For the text-containing cell, return its midpoint in (x, y) coordinate format. 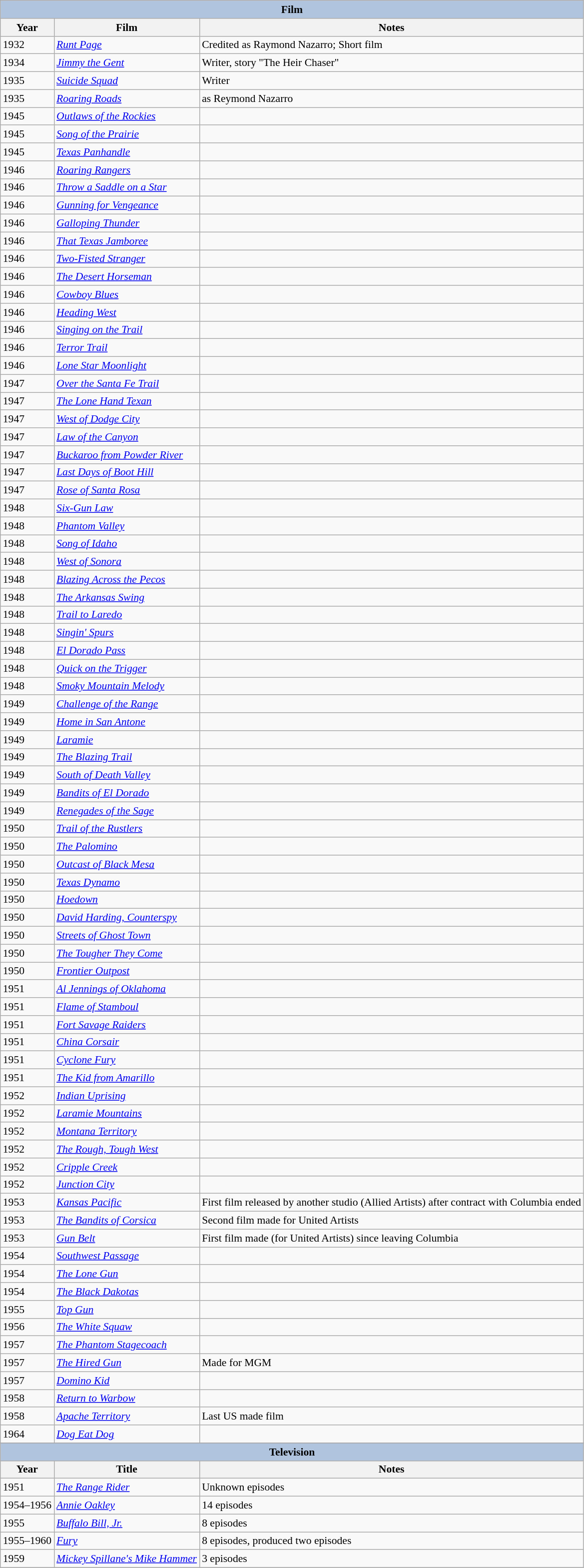
Roaring Rangers (127, 170)
Galloping Thunder (127, 223)
That Texas Jamboree (127, 241)
Writer, story "The Heir Chaser" (392, 63)
1934 (27, 63)
Return to Warbow (127, 1399)
Flame of Stamboul (127, 1007)
Trail of the Rustlers (127, 829)
Writer (392, 81)
1955–1960 (27, 1541)
Fort Savage Raiders (127, 1025)
The Arkansas Swing (127, 597)
Runt Page (127, 45)
Trail to Laredo (127, 615)
Song of Idaho (127, 544)
8 episodes (392, 1523)
First film made (for United Artists) since leaving Columbia (392, 1238)
Two-Fisted Stranger (127, 259)
The Tougher They Come (127, 953)
Last Days of Boot Hill (127, 472)
Texas Dynamo (127, 882)
West of Sonora (127, 562)
Roaring Roads (127, 98)
Rose of Santa Rosa (127, 490)
Gunning for Vengeance (127, 205)
Hoedown (127, 900)
Second film made for United Artists (392, 1221)
Song of the Prairie (127, 134)
Heading West (127, 312)
Last US made film (392, 1417)
1964 (27, 1434)
Junction City (127, 1185)
Lone Star Moonlight (127, 366)
Cripple Creek (127, 1167)
Quick on the Trigger (127, 668)
Kansas Pacific (127, 1203)
The Blazing Trail (127, 757)
Al Jennings of Oklahoma (127, 989)
8 episodes, produced two episodes (392, 1541)
South of Death Valley (127, 775)
Cowboy Blues (127, 294)
3 episodes (392, 1559)
Singing on the Trail (127, 330)
Southwest Passage (127, 1256)
Smoky Mountain Melody (127, 686)
Texas Panhandle (127, 152)
Mickey Spillane's Mike Hammer (127, 1559)
West of Dodge City (127, 419)
Cyclone Fury (127, 1060)
China Corsair (127, 1042)
The Black Dakotas (127, 1292)
The Rough, Tough West (127, 1149)
The Bandits of Corsica (127, 1221)
El Dorado Pass (127, 651)
Outlaws of the Rockies (127, 116)
Top Gun (127, 1310)
Outcast of Black Mesa (127, 864)
Bandits of El Dorado (127, 793)
The Kid from Amarillo (127, 1078)
Television (292, 1452)
Dog Eat Dog (127, 1434)
Gun Belt (127, 1238)
1956 (27, 1327)
Throw a Saddle on a Star (127, 187)
14 episodes (392, 1506)
Buckaroo from Powder River (127, 455)
Laramie (127, 740)
Montana Territory (127, 1132)
Singin' Spurs (127, 633)
Over the Santa Fe Trail (127, 383)
The Palomino (127, 847)
Fury (127, 1541)
Challenge of the Range (127, 704)
Title (127, 1470)
Blazing Across the Pecos (127, 579)
Phantom Valley (127, 526)
Credited as Raymond Nazarro; Short film (392, 45)
The Hired Gun (127, 1363)
The Phantom Stagecoach (127, 1345)
Unknown episodes (392, 1488)
David Harding, Counterspy (127, 918)
Made for MGM (392, 1363)
Terror Trail (127, 348)
Apache Territory (127, 1417)
1932 (27, 45)
Laramie Mountains (127, 1114)
Jimmy the Gent (127, 63)
as Reymond Nazarro (392, 98)
Home in San Antone (127, 722)
The Range Rider (127, 1488)
Renegades of the Sage (127, 811)
Buffalo Bill, Jr. (127, 1523)
1954–1956 (27, 1506)
1959 (27, 1559)
Six-Gun Law (127, 508)
Domino Kid (127, 1381)
Law of the Canyon (127, 437)
The White Squaw (127, 1327)
The Desert Horseman (127, 277)
Frontier Outpost (127, 971)
Streets of Ghost Town (127, 936)
Annie Oakley (127, 1506)
Suicide Squad (127, 81)
The Lone Hand Texan (127, 401)
First film released by another studio (Allied Artists) after contract with Columbia ended (392, 1203)
Indian Uprising (127, 1096)
The Lone Gun (127, 1274)
